Determine the [X, Y] coordinate at the center of the cell enclosing the given text.  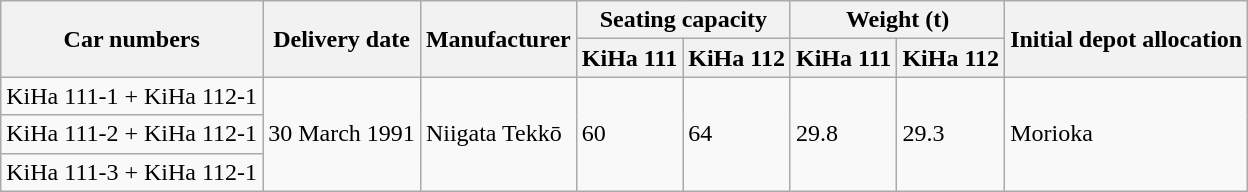
64 [737, 134]
KiHa 111-2 + KiHa 112-1 [132, 134]
29.3 [951, 134]
KiHa 111-3 + KiHa 112-1 [132, 172]
KiHa 111-1 + KiHa 112-1 [132, 96]
Delivery date [342, 39]
Car numbers [132, 39]
Niigata Tekkō [498, 134]
Morioka [1126, 134]
30 March 1991 [342, 134]
29.8 [843, 134]
60 [629, 134]
Seating capacity [683, 20]
Manufacturer [498, 39]
Initial depot allocation [1126, 39]
Weight (t) [897, 20]
